Extract the (x, y) coordinate from the center of the cell holding the provided text.  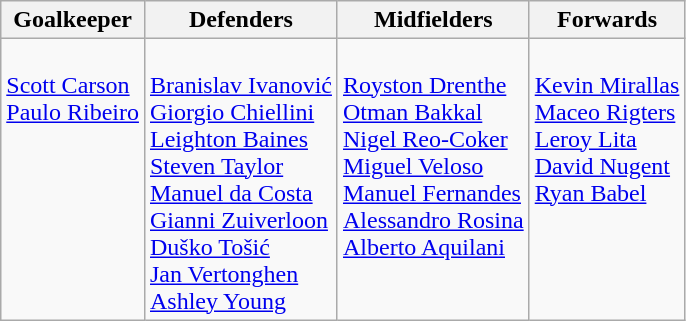
Royston Drenthe Otman Bakkal Nigel Reo-Coker Miguel Veloso Manuel Fernandes Alessandro Rosina Alberto Aquilani (433, 180)
Midfielders (433, 20)
Scott Carson Paulo Ribeiro (73, 180)
Defenders (240, 20)
Branislav Ivanović Giorgio Chiellini Leighton Baines Steven Taylor Manuel da Costa Gianni Zuiverloon Duško Tošić Jan Vertonghen Ashley Young (240, 180)
Goalkeeper (73, 20)
Kevin Mirallas Maceo Rigters Leroy Lita David Nugent Ryan Babel (607, 180)
Forwards (607, 20)
